Determine the (x, y) coordinate at the center of the cell enclosing the given text.  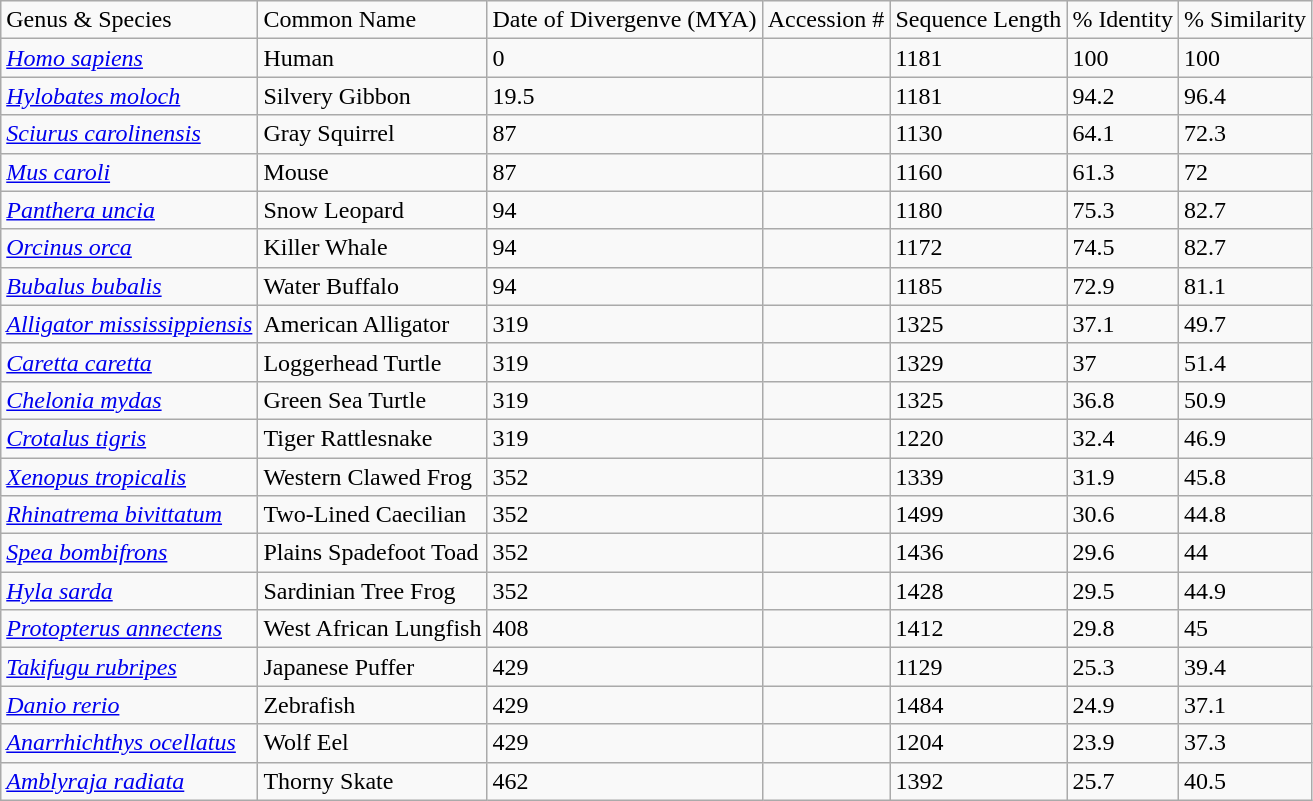
45 (1246, 629)
1499 (978, 515)
Protopterus annectens (130, 629)
Chelonia mydas (130, 400)
Hyla sarda (130, 591)
1180 (978, 210)
75.3 (1123, 210)
31.9 (1123, 477)
Bubalus bubalis (130, 286)
1428 (978, 591)
Danio rerio (130, 705)
Sequence Length (978, 20)
50.9 (1246, 400)
% Identity (1123, 20)
Anarrhichthys ocellatus (130, 743)
Wolf Eel (372, 743)
72 (1246, 172)
36.8 (1123, 400)
1329 (978, 362)
44.9 (1246, 591)
1130 (978, 134)
Snow Leopard (372, 210)
Sciurus carolinensis (130, 134)
Takifugu rubripes (130, 667)
Hylobates moloch (130, 96)
Amblyraja radiata (130, 781)
25.3 (1123, 667)
29.5 (1123, 591)
1220 (978, 438)
81.1 (1246, 286)
30.6 (1123, 515)
1204 (978, 743)
Water Buffalo (372, 286)
% Similarity (1246, 20)
72.3 (1246, 134)
Mus caroli (130, 172)
72.9 (1123, 286)
Rhinatrema bivittatum (130, 515)
Tiger Rattlesnake (372, 438)
Genus & Species (130, 20)
1392 (978, 781)
1412 (978, 629)
462 (624, 781)
Homo sapiens (130, 58)
Date of Divergenve (MYA) (624, 20)
0 (624, 58)
44.8 (1246, 515)
408 (624, 629)
Crotalus tigris (130, 438)
Zebrafish (372, 705)
1129 (978, 667)
23.9 (1123, 743)
Sardinian Tree Frog (372, 591)
51.4 (1246, 362)
46.9 (1246, 438)
Silvery Gibbon (372, 96)
Western Clawed Frog (372, 477)
24.9 (1123, 705)
Gray Squirrel (372, 134)
40.5 (1246, 781)
Panthera uncia (130, 210)
Japanese Puffer (372, 667)
Xenopus tropicalis (130, 477)
Accession # (826, 20)
74.5 (1123, 248)
1484 (978, 705)
Two-Lined Caecilian (372, 515)
94.2 (1123, 96)
Caretta caretta (130, 362)
Green Sea Turtle (372, 400)
29.6 (1123, 553)
1339 (978, 477)
39.4 (1246, 667)
1160 (978, 172)
61.3 (1123, 172)
Spea bombifrons (130, 553)
Killer Whale (372, 248)
44 (1246, 553)
49.7 (1246, 324)
Common Name (372, 20)
Mouse (372, 172)
29.8 (1123, 629)
1436 (978, 553)
37 (1123, 362)
45.8 (1246, 477)
64.1 (1123, 134)
American Alligator (372, 324)
West African Lungfish (372, 629)
19.5 (624, 96)
Thorny Skate (372, 781)
37.3 (1246, 743)
1185 (978, 286)
Loggerhead Turtle (372, 362)
Orcinus orca (130, 248)
25.7 (1123, 781)
Alligator mississippiensis (130, 324)
Plains Spadefoot Toad (372, 553)
1172 (978, 248)
96.4 (1246, 96)
32.4 (1123, 438)
Human (372, 58)
